Locate the cell with the specified text and output its [X, Y] center coordinate. 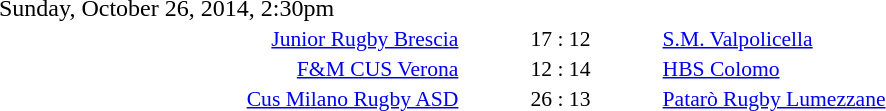
17 : 12 [560, 38]
12 : 14 [560, 68]
